Find where the given text appears and provide that cell's center as (X, Y) coordinate. 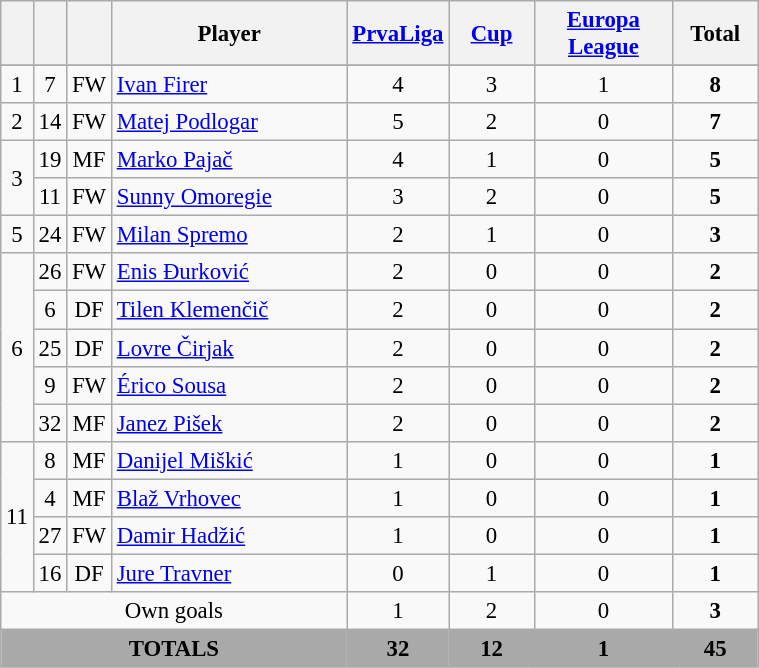
45 (715, 648)
Marko Pajač (229, 160)
26 (50, 273)
Enis Đurković (229, 273)
Ivan Firer (229, 85)
12 (492, 648)
25 (50, 348)
Sunny Omoregie (229, 197)
16 (50, 573)
14 (50, 122)
Tilen Klemenčič (229, 310)
Blaž Vrhovec (229, 498)
9 (50, 385)
Milan Spremo (229, 235)
TOTALS (174, 648)
Jure Travner (229, 573)
Damir Hadžić (229, 536)
Danijel Miškić (229, 460)
Janez Pišek (229, 423)
24 (50, 235)
Own goals (174, 611)
Matej Podlogar (229, 122)
Total (715, 34)
Player (229, 34)
Lovre Čirjak (229, 348)
Érico Sousa (229, 385)
Europa League (603, 34)
Cup (492, 34)
PrvaLiga (398, 34)
27 (50, 536)
19 (50, 160)
